Search for the cell housing the specified text and yield its [x, y] center coordinate. 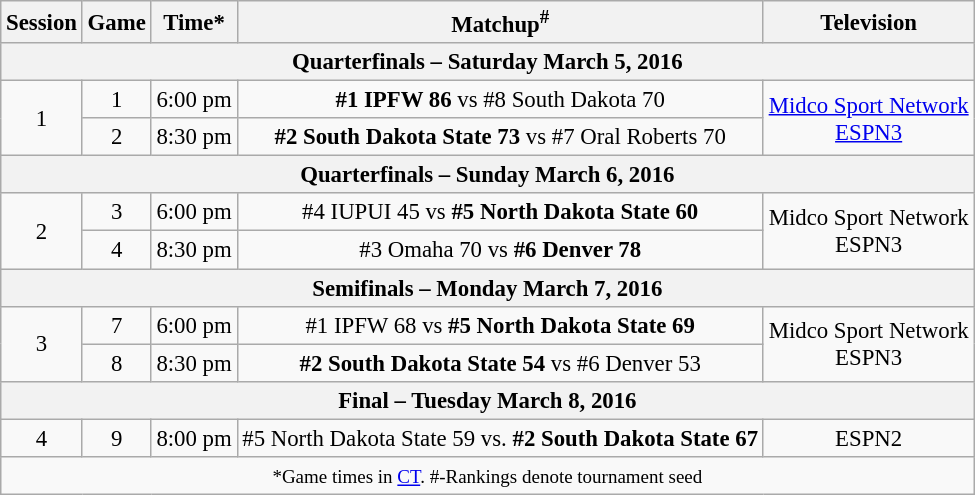
*Game times in CT. #-Rankings denote tournament seed [488, 476]
9 [116, 438]
#1 IPFW 68 vs #5 North Dakota State 69 [500, 325]
ESPN2 [868, 438]
#1 IPFW 86 vs #8 South Dakota 70 [500, 100]
#5 North Dakota State 59 vs. #2 South Dakota State 67 [500, 438]
Quarterfinals – Saturday March 5, 2016 [488, 62]
Television [868, 22]
Session [42, 22]
7 [116, 325]
8 [116, 363]
Game [116, 22]
Quarterfinals – Sunday March 6, 2016 [488, 175]
#2 South Dakota State 73 vs #7 Oral Roberts 70 [500, 137]
Matchup# [500, 22]
Semifinals – Monday March 7, 2016 [488, 288]
Time* [194, 22]
#4 IUPUI 45 vs #5 North Dakota State 60 [500, 213]
#2 South Dakota State 54 vs #6 Denver 53 [500, 363]
8:00 pm [194, 438]
Final – Tuesday March 8, 2016 [488, 400]
#3 Omaha 70 vs #6 Denver 78 [500, 250]
